Locate the cell with the specified text and output its [X, Y] center coordinate. 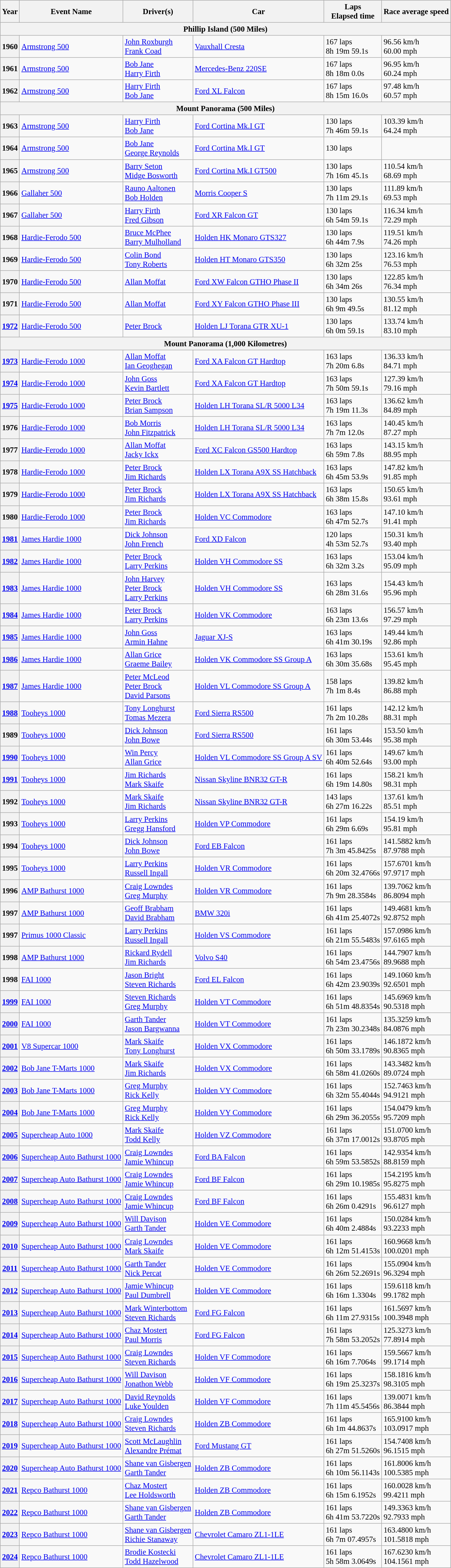
161 laps 7h 58m 53.2052s [353, 1335]
161 laps 6h 27m 51.5260s [353, 1446]
1992 [10, 802]
139.82 km/h 86.88 mph [416, 686]
96.56 km/h 60.00 mph [416, 47]
1995 [10, 869]
150.31 km/h 93.40 mph [416, 539]
Allan Grice Graeme Bailey [158, 660]
161 laps 6h 40m 2.4884s [353, 1224]
125.3273 km/h 77.8914 mph [416, 1335]
161 laps 6h 21m 55.5483s [353, 935]
Holden VL Commodore SS Group A [258, 686]
161 laps 6h 41m 25.4072s [353, 913]
2017 [10, 1402]
1968 [10, 237]
Allan Moffat Jacky Ickx [158, 450]
154.19 km/h 95.81 mph [416, 824]
1989 [10, 735]
149.4681 km/h 92.8752 mph [416, 913]
Jim Richards Mark Skaife [158, 780]
130 laps 6h 54m 59.1s [353, 215]
161 laps 6h 16m 1.3304s [353, 1290]
152.7463 km/h 94.9121 mph [416, 1091]
Ford XW Falcon GTHO Phase II [258, 282]
Bob Jane George Reynolds [158, 149]
161 laps 6h 26m 0.4291s [353, 1201]
1975 [10, 406]
1977 [10, 450]
144.7907 km/h 89.9688 mph [416, 957]
Colin Bond Tony Roberts [158, 259]
159.5667 km/h 99.1714 mph [416, 1357]
2016 [10, 1380]
130 laps 6h 34m 26s [353, 282]
1981 [10, 539]
161 laps 6h 37m 17.0012s [353, 1135]
2007 [10, 1179]
167 laps 8h 18m 0.0s [353, 69]
Ford Cortina Mk.I GT500 [258, 171]
Rickard Rydell Jim Richards [158, 957]
139.0071 km/h 86.3844 mph [416, 1402]
140.45 km/h 87.27 mph [416, 428]
163 laps 7h 19m 11.3s [353, 406]
161 laps 6h 40m 52.64s [353, 757]
149.44 km/h 92.86 mph [416, 637]
Ford Mustang GT [258, 1446]
145.6969 km/h 90.5318 mph [416, 1002]
1976 [10, 428]
149.1060 km/h 92.6501 mph [416, 979]
Holden VC Commodore [258, 516]
1961 [10, 69]
Car [258, 12]
Mount Panorama (500 Miles) [225, 109]
130 laps 6h 32m 25s [353, 259]
Shane van Gisbergen Richie Stanaway [158, 1535]
Scott McLaughlin Alexandre Prémat [158, 1446]
John Goss Kevin Bartlett [158, 384]
163 laps 7h 50m 59.1s [353, 384]
161 laps 6h 29m 36.2055s [353, 1113]
130.55 km/h 81.12 mph [416, 304]
Will Davison Garth Tander [158, 1224]
2010 [10, 1246]
161 laps 7h 3m 45.8425s [353, 846]
Will Davison Jonathon Webb [158, 1380]
161 laps 7h 23m 30.2348s [353, 1024]
139.7062 km/h 86.8094 mph [416, 891]
161 laps 6h 1m 44.8637s [353, 1424]
161 laps 6h 20m 32.4766s [353, 869]
2005 [10, 1135]
161 laps 6h 50m 33.1789s [353, 1046]
Larry Perkins Gregg Hansford [158, 824]
Mark Skaife Tony Longhurst [158, 1046]
Peter Brock [158, 326]
1962 [10, 91]
157.0986 km/h 97.6165 mph [416, 935]
161.5697 km/h 100.3948 mph [416, 1313]
Jamie Whincup Paul Dumbrell [158, 1290]
161 laps 6h 26m 52.2691s [353, 1268]
1987 [10, 686]
161 laps 7h 2m 10.28s [353, 713]
146.1872 km/h 90.8365 mph [416, 1046]
Ford XD Falcon [258, 539]
142.9354 km/h 88.8159 mph [416, 1157]
Garth Tander Jason Bargwanna [158, 1024]
136.33 km/h 84.71 mph [416, 361]
Ford XC Falcon GS500 Hardtop [258, 450]
130 laps 6h 44m 7.9s [353, 237]
149.3363 km/h 92.7933 mph [416, 1512]
161 laps 6h 51m 48.8354s [353, 1002]
161 laps 6h 7m 07.4957s [353, 1535]
2000 [10, 1024]
133.74 km/h 83.10 mph [416, 326]
1983 [10, 588]
2009 [10, 1224]
Vauxhall Cresta [258, 47]
Event Name [71, 12]
Jaguar XJ-S [258, 637]
120 laps 4h 53m 52.7s [353, 539]
1960 [10, 47]
2015 [10, 1357]
137.61 km/h 85.51 mph [416, 802]
111.89 km/h 69.53 mph [416, 193]
1979 [10, 494]
Laps Elapsed time [353, 12]
Ford XR Falcon GT [258, 215]
1963 [10, 126]
2020 [10, 1468]
163 laps 7h 20m 6.8s [353, 361]
116.34 km/h 72.29 mph [416, 215]
155.4831 km/h 96.6127 mph [416, 1201]
159.6118 km/h 99.1782 mph [416, 1290]
122.85 km/h 76.34 mph [416, 282]
1996 [10, 891]
154.43 km/h 95.96 mph [416, 588]
161 laps 6h 16m 7.7064s [353, 1357]
163 laps 6h 38m 15.8s [353, 494]
156.57 km/h 97.29 mph [416, 615]
1984 [10, 615]
2004 [10, 1113]
1964 [10, 149]
1973 [10, 361]
1980 [10, 516]
Morris Cooper S [258, 193]
Ford EL Falcon [258, 979]
161 laps 6h 12m 51.4153s [353, 1246]
Win Percy Allan Grice [158, 757]
Mount Panorama (1,000 Kilometres) [225, 344]
Race average speed [416, 12]
161 laps 6h 29m 6.69s [353, 824]
Mark Winterbottom Steven Richards [158, 1313]
163 laps 6h 30m 35.68s [353, 660]
163 laps 6h 59m 7.8s [353, 450]
163.4800 km/h 101.5818 mph [416, 1535]
2012 [10, 1290]
158.1816 km/h 98.3105 mph [416, 1380]
2001 [10, 1046]
Holden VP Commodore [258, 824]
153.61 km/h 95.45 mph [416, 660]
2019 [10, 1446]
David Reynolds Luke Youlden [158, 1402]
1994 [10, 846]
1966 [10, 193]
Holden LJ Torana GTR XU-1 [258, 326]
Holden VK Commodore [258, 615]
Chevrolet Camaro ZL1-1LE [258, 1535]
John Harvey Peter Brock Larry Perkins [158, 588]
142.12 km/h 88.31 mph [416, 713]
2003 [10, 1091]
143.15 km/h 88.95 mph [416, 450]
Bruce McPhee Barry Mulholland [158, 237]
153.50 km/h 95.38 mph [416, 735]
165.9100 km/h 103.0917 mph [416, 1424]
163 laps 6h 23m 13.6s [353, 615]
2002 [10, 1068]
143 laps 6h 27m 16.22s [353, 802]
Year [10, 12]
141.5882 km/h 87.9788 mph [416, 846]
Ford BA Falcon [258, 1157]
2021 [10, 1490]
96.95 km/h 60.24 mph [416, 69]
161 laps 6h 41m 53.7220s [353, 1512]
2023 [10, 1535]
Ford XL Falcon [258, 91]
161 laps 6h 29m 10.1985s [353, 1179]
119.51 km/h 74.26 mph [416, 237]
163 laps 6h 32m 3.2s [353, 561]
Driver(s) [158, 12]
2022 [10, 1512]
1972 [10, 326]
1969 [10, 259]
130 laps 6h 0m 59.1s [353, 326]
158 laps 7h 1m 8.4s [353, 686]
1993 [10, 824]
Barry Seton Midge Bosworth [158, 171]
103.39 km/h 64.24 mph [416, 126]
2014 [10, 1335]
Craig Lowndes Mark Skaife [158, 1246]
1988 [10, 713]
157.6701 km/h 97.9717 mph [416, 869]
Peter McLeod Peter Brock David Parsons [158, 686]
1999 [10, 1002]
Holden HT Monaro GTS350 [258, 259]
1971 [10, 304]
130 laps [353, 149]
167 laps 8h 15m 16.0s [353, 91]
2018 [10, 1424]
161 laps 6h 19m 14.80s [353, 780]
V8 Supercar 1000 [71, 1046]
Allan Moffat Ian Geoghegan [158, 361]
2006 [10, 1157]
143.3482 km/h 89.0724 mph [416, 1068]
154.7408 km/h 96.1515 mph [416, 1446]
Geoff Brabham David Brabham [158, 913]
163 laps 7h 7m 12.0s [353, 428]
161 laps 6h 54m 23.4756s [353, 957]
161.8006 km/h 100.5385 mph [416, 1468]
2011 [10, 1268]
155.0904 km/h 96.3294 mph [416, 1268]
163 laps 6h 28m 31.6s [353, 588]
150.0284 km/h 93.2233 mph [416, 1224]
Chaz Mostert Paul Morris [158, 1335]
163 laps 6h 45m 53.9s [353, 472]
130 laps 7h 46m 59.1s [353, 126]
Tony Longhurst Tomas Mezera [158, 713]
Jason Bright Steven Richards [158, 979]
1991 [10, 780]
Harry Firth Fred Gibson [158, 215]
123.16 km/h 76.53 mph [416, 259]
153.04 km/h 95.09 mph [416, 561]
161 laps 6h 58m 41.0260s [353, 1068]
Volvo S40 [258, 957]
1982 [10, 561]
158.21 km/h 98.31 mph [416, 780]
130 laps 6h 9m 49.5s [353, 304]
John Goss Armin Hahne [158, 637]
149.67 km/h 93.00 mph [416, 757]
163 laps 6h 47m 52.7s [353, 516]
154.2195 km/h 95.8275 mph [416, 1179]
1970 [10, 282]
Mercedes-Benz 220SE [258, 69]
Bob Morris John Fitzpatrick [158, 428]
163 laps 6h 41m 30.19s [353, 637]
1974 [10, 384]
1990 [10, 757]
Dick Johnson John French [158, 539]
1965 [10, 171]
Peter Brock Brian Sampson [158, 406]
160.9668 km/h 100.0201 mph [416, 1246]
Ford XY Falcon GTHO Phase III [258, 304]
Holden VS Commodore [258, 935]
John Roxburgh Frank Coad [158, 47]
136.62 km/h 84.89 mph [416, 406]
161 laps 6h 42m 23.9039s [353, 979]
161 laps 7h 9m 28.3584s [353, 891]
161 laps 6h 19m 25.3237s [353, 1380]
Garth Tander Nick Percat [158, 1268]
Ford EB Falcon [258, 846]
Craig Lowndes Greg Murphy [158, 891]
160.0028 km/h 99.4211 mph [416, 1490]
Chaz Mostert Lee Holdsworth [158, 1490]
Phillip Island (500 Miles) [225, 29]
147.82 km/h 91.85 mph [416, 472]
1985 [10, 637]
147.10 km/h 91.41 mph [416, 516]
161 laps 6h 10m 56.1143s [353, 1468]
135.3259 km/h 84.0876 mph [416, 1024]
Primus 1000 Classic [71, 935]
161 laps 6h 30m 53.44s [353, 735]
Bob Jane Harry Firth [158, 69]
167 laps 8h 19m 59.1s [353, 47]
1967 [10, 215]
127.39 km/h 79.16 mph [416, 384]
161 laps 7h 11m 45.5456s [353, 1402]
130 laps 7h 16m 45.1s [353, 171]
Mark Skaife Todd Kelly [158, 1135]
1986 [10, 660]
161 laps 6h 15m 6.1952s [353, 1490]
161 laps 6h 32m 55.4044s [353, 1091]
161 laps 6h 11m 27.9315s [353, 1313]
2008 [10, 1201]
Holden VZ Commodore [258, 1135]
Steven Richards Greg Murphy [158, 1002]
151.0700 km/h 93.8705 mph [416, 1135]
97.48 km/h 60.57 mph [416, 91]
110.54 km/h 68.69 mph [416, 171]
Holden HK Monaro GTS327 [258, 237]
BMW 320i [258, 913]
1978 [10, 472]
Supercheap Auto 1000 [71, 1135]
Rauno Aaltonen Bob Holden [158, 193]
130 laps 7h 11m 29.1s [353, 193]
154.0479 km/h 95.7209 mph [416, 1113]
161 laps 6h 59m 53.5852s [353, 1157]
2013 [10, 1313]
150.65 km/h 93.61 mph [416, 494]
Holden VL Commodore SS Group A SV [258, 757]
Holden VK Commodore SS Group A [258, 660]
